Provide the (x, y) coordinate of the cell's center where the given text is located.  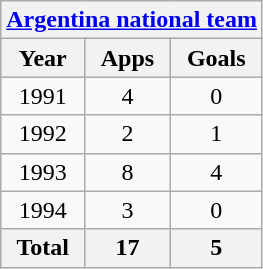
3 (128, 210)
Argentina national team (132, 20)
8 (128, 172)
1994 (43, 210)
Total (43, 248)
2 (128, 134)
1993 (43, 172)
1991 (43, 96)
17 (128, 248)
Goals (216, 58)
5 (216, 248)
Apps (128, 58)
1 (216, 134)
Year (43, 58)
1992 (43, 134)
